Capture the cell that displays the provided text and extract its [x, y] central coordinate. 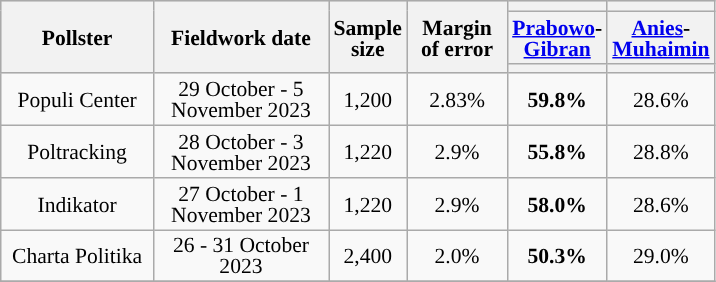
Pollster [78, 37]
Prabowo-Gibran [557, 37]
Indikator [78, 204]
Charta Politika [78, 256]
28 October - 3 November 2023 [240, 152]
Poltracking [78, 152]
Fieldwork date [240, 37]
28.8% [660, 152]
Populi Center [78, 100]
27 October - 1 November 2023 [240, 204]
26 - 31 October 2023 [240, 256]
55.8% [557, 152]
29 October - 5 November 2023 [240, 100]
2.0% [457, 256]
59.8% [557, 100]
1,200 [367, 100]
2,400 [367, 256]
29.0% [660, 256]
50.3% [557, 256]
Anies-Muhaimin [660, 37]
2.83% [457, 100]
Sample size [367, 37]
Margin of error [457, 37]
58.0% [557, 204]
